Locate the cell with the specified text and output its [x, y] center coordinate. 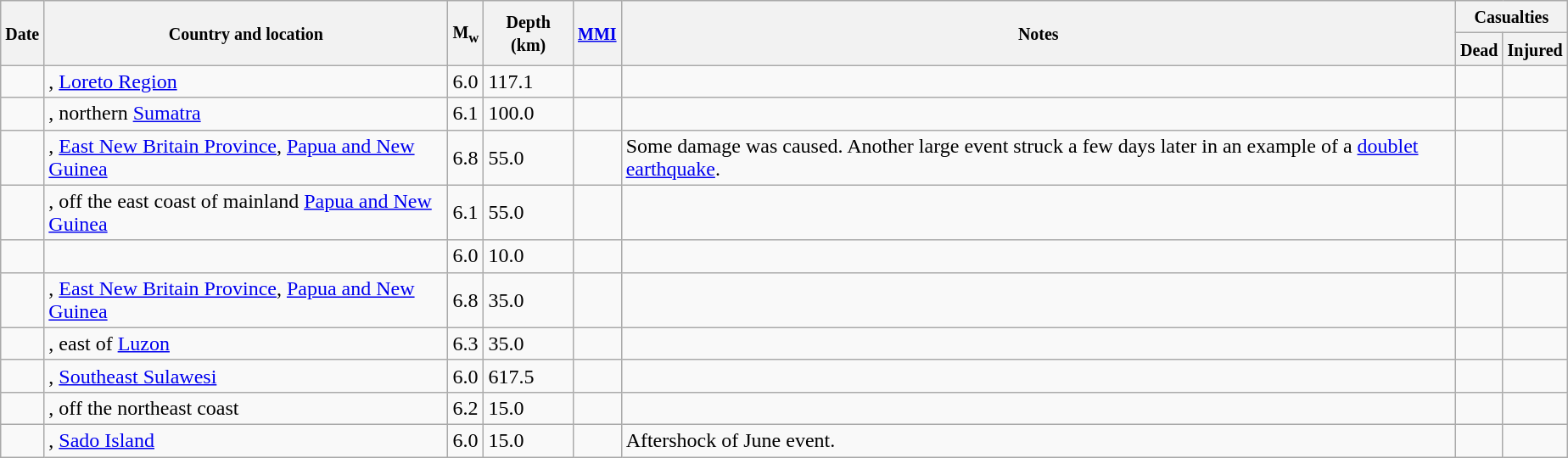
Some damage was caused. Another large event struck a few days later in an example of a doublet earthquake. [1039, 158]
, off the northeast coast [246, 408]
MMI [597, 33]
, Sado Island [246, 440]
Date [22, 33]
Notes [1039, 33]
Depth (km) [529, 33]
Aftershock of June event. [1039, 440]
10.0 [529, 256]
Injured [1535, 49]
117.1 [529, 81]
Country and location [246, 33]
, east of Luzon [246, 343]
Dead [1479, 49]
6.3 [466, 343]
, off the east coast of mainland Papua and New Guinea [246, 212]
100.0 [529, 114]
, northern Sumatra [246, 114]
617.5 [529, 376]
Mw [466, 33]
6.2 [466, 408]
Casualties [1511, 17]
, Southeast Sulawesi [246, 376]
, Loreto Region [246, 81]
